Detect which cell encompasses the target text, then output its [x, y] center coordinate. 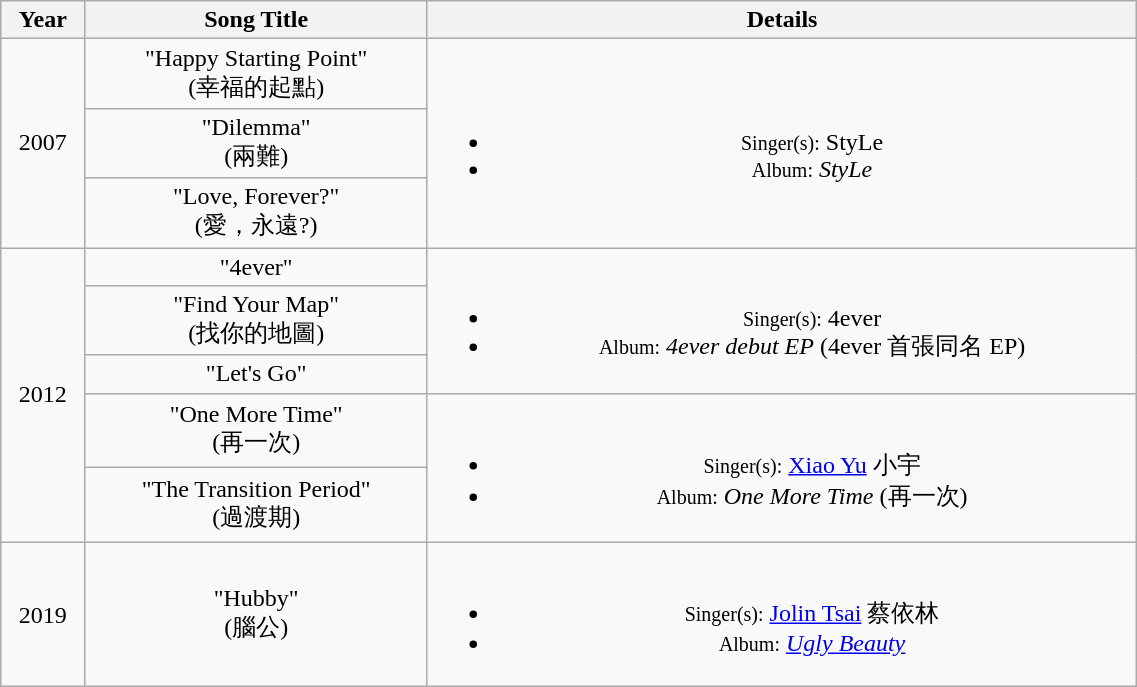
2019 [43, 614]
"Find Your Map"(找你的地圖) [256, 321]
"Let's Go" [256, 374]
"Love, Forever?"(愛，永遠?) [256, 213]
2012 [43, 396]
Singer(s): Xiao Yu 小宇Album: One More Time (再一次) [782, 468]
"Dilemma"(兩難) [256, 143]
Singer(s): StyLeAlbum: StyLe [782, 144]
"The Transition Period"(過渡期) [256, 506]
"Happy Starting Point"(幸福的起點) [256, 74]
Details [782, 20]
"4ever" [256, 267]
Singer(s): 4everAlbum: 4ever debut EP (4ever 首張同名 EP) [782, 321]
Singer(s): Jolin Tsai 蔡依林Album: Ugly Beauty [782, 614]
2007 [43, 144]
"One More Time"(再一次) [256, 430]
"Hubby"(腦公) [256, 614]
Song Title [256, 20]
Year [43, 20]
